Pinpoint the cell where the given text exists, returning its [X, Y] midpoint coordinate. 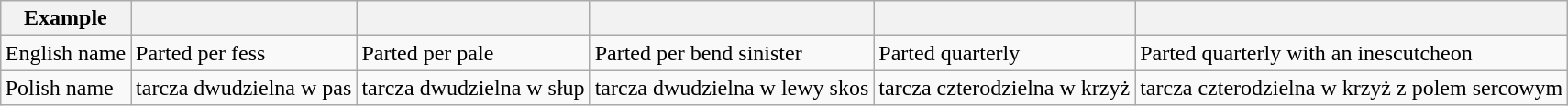
tarcza czterodzielna w krzyż [1005, 88]
Parted per bend sinister [732, 53]
tarcza dwudzielna w słup [473, 88]
tarcza dwudzielna w pas [244, 88]
Example [65, 18]
Parted quarterly [1005, 53]
tarcza czterodzielna w krzyż z polem sercowym [1352, 88]
Parted quarterly with an inescutcheon [1352, 53]
English name [65, 53]
Parted per pale [473, 53]
Polish name [65, 88]
tarcza dwudzielna w lewy skos [732, 88]
Parted per fess [244, 53]
